Identify which cell holds the provided text, then report its (X, Y) central coordinate. 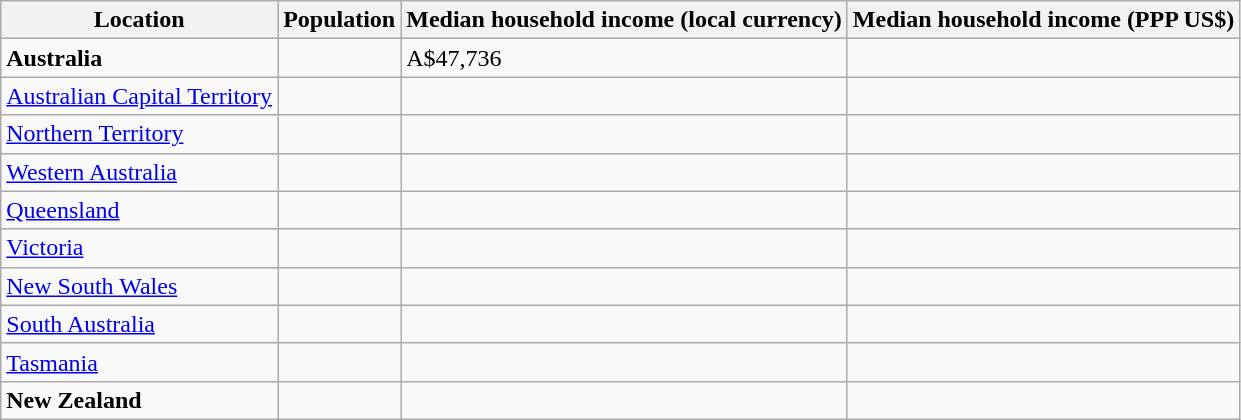
Northern Territory (140, 134)
Australian Capital Territory (140, 96)
Tasmania (140, 362)
Australia (140, 58)
New Zealand (140, 400)
A$47,736 (624, 58)
New South Wales (140, 286)
Population (340, 20)
Victoria (140, 248)
Queensland (140, 210)
Location (140, 20)
South Australia (140, 324)
Median household income (PPP US$) (1043, 20)
Western Australia (140, 172)
Median household income (local currency) (624, 20)
